Search for the cell housing the specified text and yield its [X, Y] center coordinate. 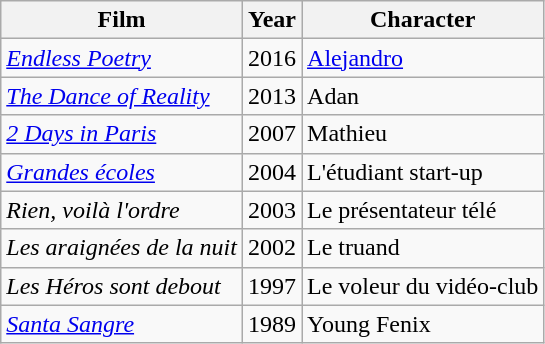
2003 [272, 210]
Le voleur du vidéo-club [423, 286]
2002 [272, 248]
2 Days in Paris [122, 134]
Les Héros sont debout [122, 286]
Le présentateur télé [423, 210]
Grandes écoles [122, 172]
Les araignées de la nuit [122, 248]
L'étudiant start-up [423, 172]
2013 [272, 96]
Le truand [423, 248]
Santa Sangre [122, 324]
Adan [423, 96]
Year [272, 20]
Mathieu [423, 134]
2007 [272, 134]
2016 [272, 58]
1989 [272, 324]
1997 [272, 286]
Endless Poetry [122, 58]
Character [423, 20]
Young Fenix [423, 324]
Alejandro [423, 58]
2004 [272, 172]
Film [122, 20]
The Dance of Reality [122, 96]
Rien, voilà l'ordre [122, 210]
